Identify which cell holds the provided text, then report its (X, Y) central coordinate. 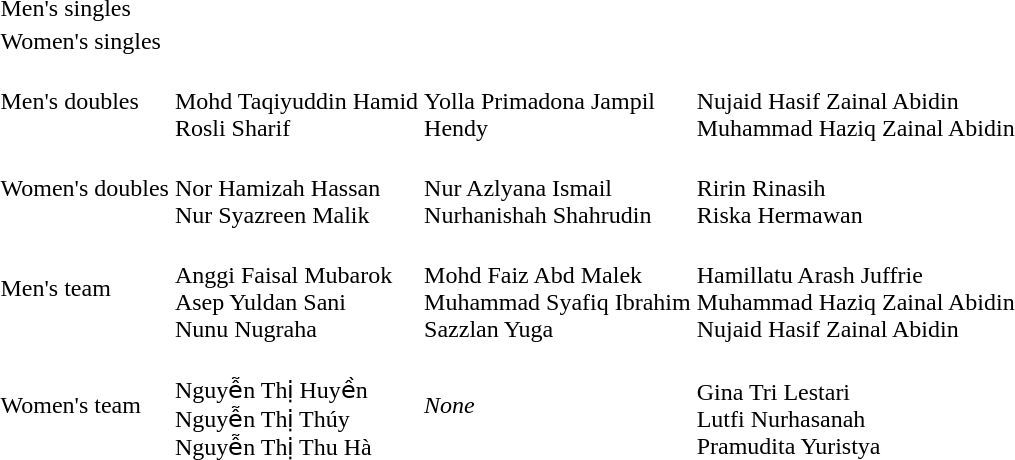
Mohd Taqiyuddin HamidRosli Sharif (296, 101)
Anggi Faisal MubarokAsep Yuldan SaniNunu Nugraha (296, 288)
Mohd Faiz Abd MalekMuhammad Syafiq IbrahimSazzlan Yuga (558, 288)
Yolla Primadona JampilHendy (558, 101)
Nur Azlyana IsmailNurhanishah Shahrudin (558, 188)
Nor Hamizah HassanNur Syazreen Malik (296, 188)
